Determine the [X, Y] coordinate at the center of the cell enclosing the given text.  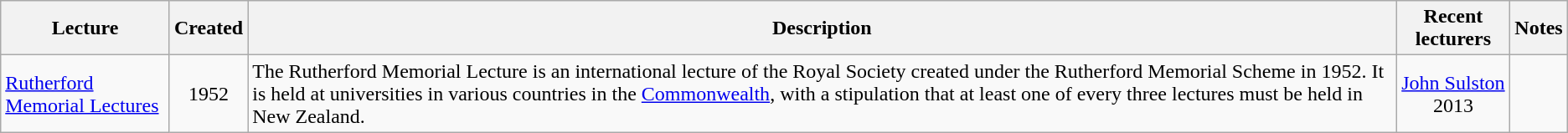
Lecture [85, 28]
Notes [1539, 28]
Created [208, 28]
1952 [208, 94]
Rutherford Memorial Lectures [85, 94]
Recent lecturers [1453, 28]
Description [823, 28]
John Sulston 2013 [1453, 94]
